Return the [X, Y] coordinate for the center point of the cell that contains the specified text.  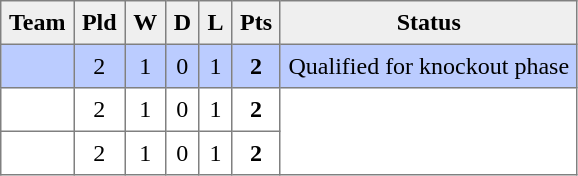
L [216, 23]
Pld [100, 23]
D [182, 23]
Qualified for knockout phase [428, 66]
W [145, 23]
Team [38, 23]
Pts [256, 23]
Status [428, 23]
